From the cell containing the given text, extract its center point as [x, y] coordinate. 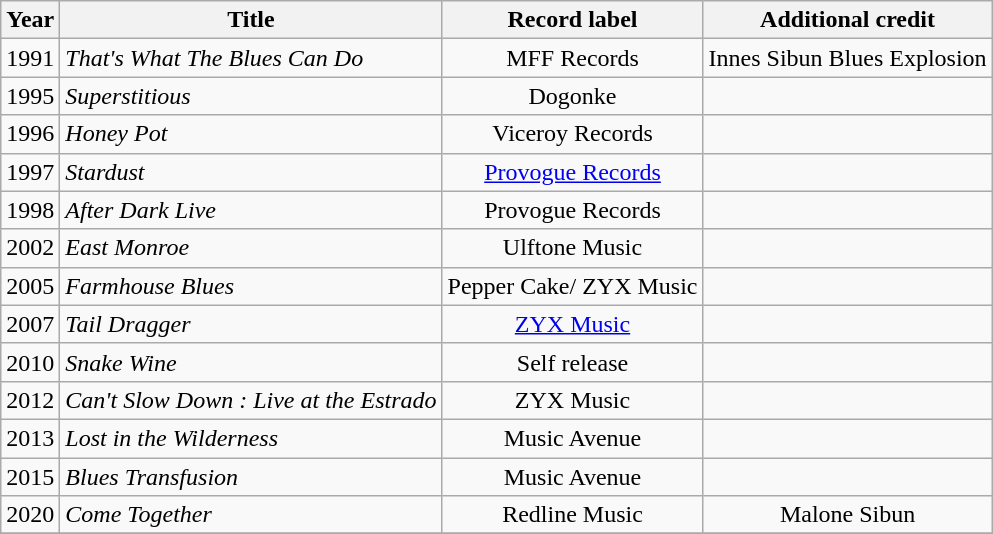
East Monroe [251, 248]
Innes Sibun Blues Explosion [848, 58]
2015 [30, 477]
Title [251, 20]
Viceroy Records [572, 134]
Malone Sibun [848, 515]
MFF Records [572, 58]
Superstitious [251, 96]
That's What The Blues Can Do [251, 58]
Tail Dragger [251, 324]
2013 [30, 438]
2002 [30, 248]
2005 [30, 286]
Year [30, 20]
1997 [30, 172]
Self release [572, 362]
2020 [30, 515]
Redline Music [572, 515]
Can't Slow Down : Live at the Estrado [251, 400]
2012 [30, 400]
2010 [30, 362]
1996 [30, 134]
After Dark Live [251, 210]
Dogonke [572, 96]
1995 [30, 96]
Farmhouse Blues [251, 286]
Record label [572, 20]
Stardust [251, 172]
Blues Transfusion [251, 477]
Lost in the Wilderness [251, 438]
1998 [30, 210]
Additional credit [848, 20]
Snake Wine [251, 362]
Come Together [251, 515]
1991 [30, 58]
2007 [30, 324]
Ulftone Music [572, 248]
Honey Pot [251, 134]
Pepper Cake/ ZYX Music [572, 286]
